For the text-containing cell, return its midpoint in [x, y] coordinate format. 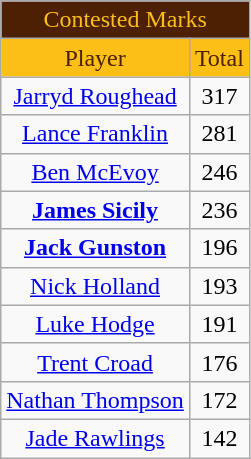
196 [219, 248]
176 [219, 362]
281 [219, 134]
193 [219, 286]
317 [219, 96]
Jack Gunston [96, 248]
246 [219, 172]
Nathan Thompson [96, 400]
142 [219, 438]
191 [219, 324]
Jarryd Roughead [96, 96]
Jade Rawlings [96, 438]
Lance Franklin [96, 134]
Trent Croad [96, 362]
Total [219, 58]
Nick Holland [96, 286]
James Sicily [96, 210]
Luke Hodge [96, 324]
Player [96, 58]
236 [219, 210]
172 [219, 400]
Contested Marks [126, 20]
Ben McEvoy [96, 172]
